Locate the cell with the specified text and output its (X, Y) center coordinate. 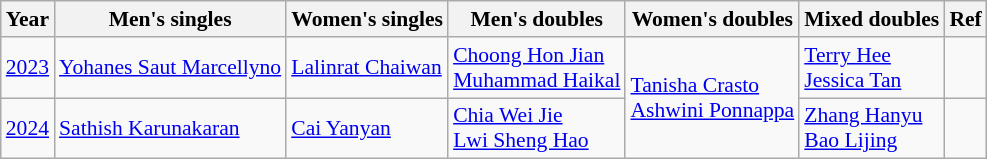
2024 (28, 128)
Yohanes Saut Marcellyno (170, 68)
Sathish Karunakaran (170, 128)
Tanisha Crasto Ashwini Ponnappa (712, 98)
Men's singles (170, 19)
Ref (965, 19)
Men's doubles (536, 19)
2023 (28, 68)
Cai Yanyan (367, 128)
Terry Hee Jessica Tan (872, 68)
Women's doubles (712, 19)
Choong Hon Jian Muhammad Haikal (536, 68)
Chia Wei Jie Lwi Sheng Hao (536, 128)
Mixed doubles (872, 19)
Women's singles (367, 19)
Lalinrat Chaiwan (367, 68)
Zhang Hanyu Bao Lijing (872, 128)
Year (28, 19)
